From the cell containing the given text, extract its center point as (x, y) coordinate. 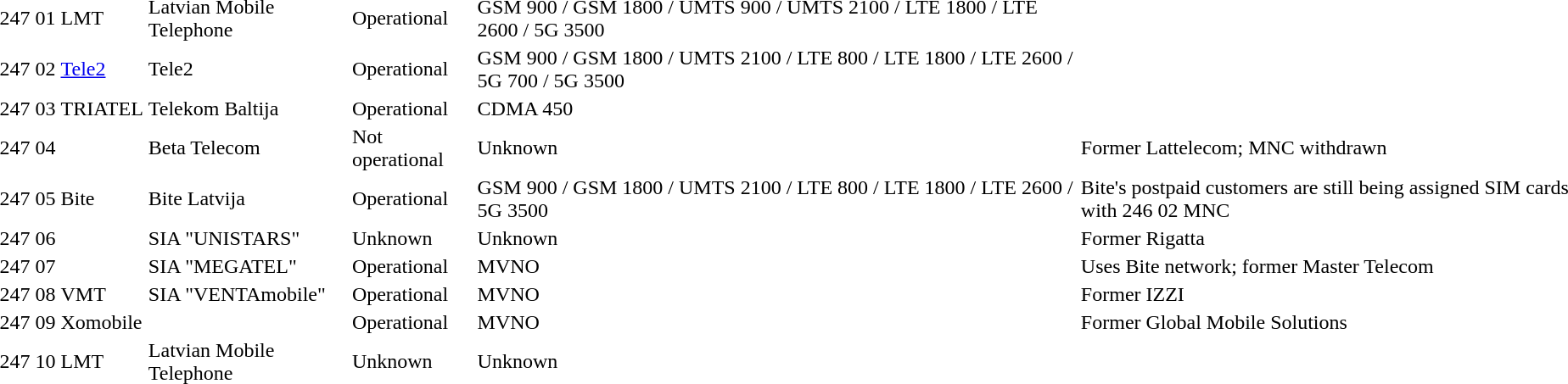
VMT (102, 294)
Not operational (412, 147)
SIA "MEGATEL" (248, 266)
06 (46, 238)
03 (46, 109)
07 (46, 266)
05 (46, 198)
GSM 900 / GSM 1800 / UMTS 2100 / LTE 800 / LTE 1800 / LTE 2600 / 5G 700 / 5G 3500 (776, 70)
Beta Telecom (248, 147)
Bite (102, 198)
SIA "UNISTARS" (248, 238)
SIA "VENTAmobile" (248, 294)
08 (46, 294)
04 (46, 147)
02 (46, 70)
GSM 900 / GSM 1800 / UMTS 2100 / LTE 800 / LTE 1800 / LTE 2600 / 5G 3500 (776, 198)
Xomobile (102, 322)
CDMA 450 (776, 109)
09 (46, 322)
Bite Latvija (248, 198)
TRIATEL (102, 109)
Telekom Baltija (248, 109)
